Detect which cell encompasses the target text, then output its [x, y] center coordinate. 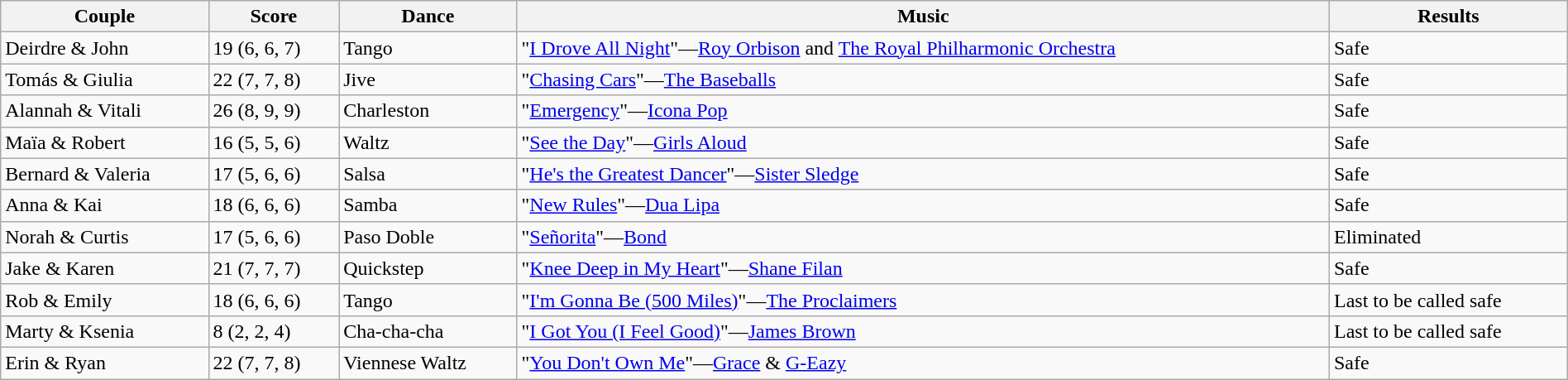
"See the Day"—Girls Aloud [923, 142]
Dance [428, 17]
16 (5, 5, 6) [274, 142]
Tomás & Giulia [104, 79]
Music [923, 17]
"I Got You (I Feel Good)"—James Brown [923, 331]
Anna & Kai [104, 205]
Norah & Curtis [104, 237]
Maïa & Robert [104, 142]
Salsa [428, 174]
Bernard & Valeria [104, 174]
Eliminated [1448, 237]
"New Rules"—Dua Lipa [923, 205]
Viennese Waltz [428, 363]
Alannah & Vitali [104, 111]
Waltz [428, 142]
Cha-cha-cha [428, 331]
21 (7, 7, 7) [274, 268]
"Chasing Cars"—The Baseballs [923, 79]
Jake & Karen [104, 268]
Quickstep [428, 268]
"I'm Gonna Be (500 Miles)"—The Proclaimers [923, 300]
"Emergency"—Icona Pop [923, 111]
Paso Doble [428, 237]
19 (6, 6, 7) [274, 48]
Results [1448, 17]
Erin & Ryan [104, 363]
"I Drove All Night"—Roy Orbison and The Royal Philharmonic Orchestra [923, 48]
"Knee Deep in My Heart"—Shane Filan [923, 268]
Couple [104, 17]
Rob & Emily [104, 300]
8 (2, 2, 4) [274, 331]
Jive [428, 79]
Samba [428, 205]
Deirdre & John [104, 48]
"He's the Greatest Dancer"—Sister Sledge [923, 174]
26 (8, 9, 9) [274, 111]
Score [274, 17]
"Señorita"—Bond [923, 237]
"You Don't Own Me"—Grace & G-Eazy [923, 363]
Marty & Ksenia [104, 331]
Charleston [428, 111]
